Detect which cell encompasses the target text, then output its (x, y) center coordinate. 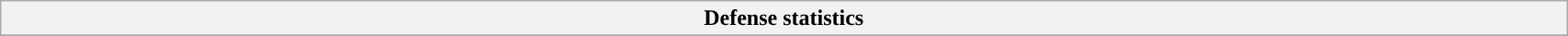
Defense statistics (784, 18)
